Output the [X, Y] coordinate of the center of the cell containing the given text.  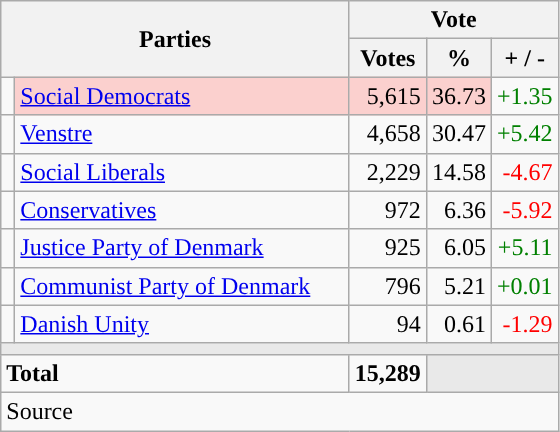
6.36 [458, 210]
% [458, 58]
4,658 [388, 134]
Danish Unity [182, 324]
Social Liberals [182, 172]
925 [388, 248]
972 [388, 210]
Parties [176, 39]
-5.92 [524, 210]
Communist Party of Denmark [182, 286]
Vote [454, 20]
Votes [388, 58]
Justice Party of Denmark [182, 248]
+ / - [524, 58]
0.61 [458, 324]
-1.29 [524, 324]
+1.35 [524, 96]
14.58 [458, 172]
+5.42 [524, 134]
+0.01 [524, 286]
Social Democrats [182, 96]
30.47 [458, 134]
Conservatives [182, 210]
36.73 [458, 96]
796 [388, 286]
6.05 [458, 248]
2,229 [388, 172]
15,289 [388, 373]
+5.11 [524, 248]
5.21 [458, 286]
94 [388, 324]
Venstre [182, 134]
5,615 [388, 96]
Total [176, 373]
-4.67 [524, 172]
Source [280, 411]
